Provide the (x, y) coordinate of the cell's center where the given text is located.  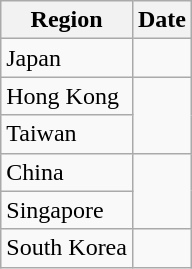
Hong Kong (67, 96)
Region (67, 20)
China (67, 172)
Date (162, 20)
Japan (67, 58)
South Korea (67, 248)
Taiwan (67, 134)
Singapore (67, 210)
